Determine the (x, y) coordinate at the center of the cell enclosing the given text.  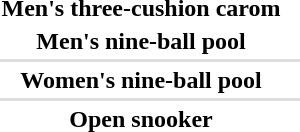
Women's nine-ball pool (141, 80)
Men's nine-ball pool (141, 41)
